Return the [X, Y] coordinate for the center point of the cell that contains the specified text.  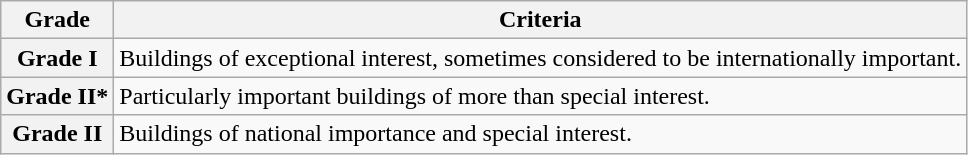
Grade II [58, 134]
Grade I [58, 58]
Particularly important buildings of more than special interest. [540, 96]
Buildings of national importance and special interest. [540, 134]
Grade II* [58, 96]
Criteria [540, 20]
Grade [58, 20]
Buildings of exceptional interest, sometimes considered to be internationally important. [540, 58]
